Locate the cell with the specified text and output its (X, Y) center coordinate. 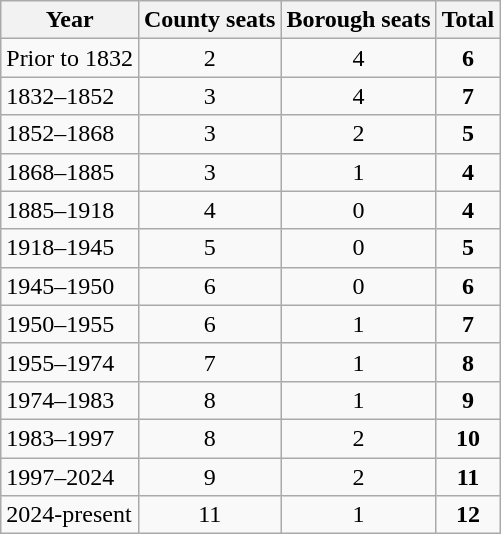
1955–1974 (70, 362)
County seats (209, 20)
2024-present (70, 515)
1945–1950 (70, 286)
10 (468, 438)
1918–1945 (70, 248)
Total (468, 20)
1950–1955 (70, 324)
12 (468, 515)
1997–2024 (70, 477)
1832–1852 (70, 96)
1852–1868 (70, 134)
Borough seats (358, 20)
1974–1983 (70, 400)
1983–1997 (70, 438)
1868–1885 (70, 172)
Year (70, 20)
1885–1918 (70, 210)
Prior to 1832 (70, 58)
